Capture the cell that displays the provided text and extract its (x, y) central coordinate. 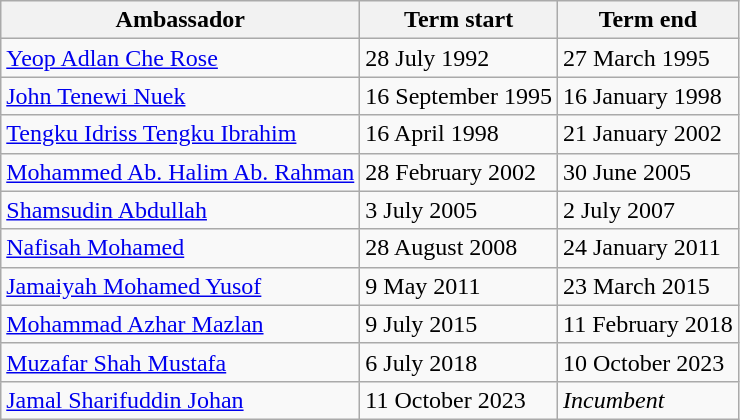
Term end (648, 20)
Tengku Idriss Tengku Ibrahim (180, 134)
9 July 2015 (459, 324)
John Tenewi Nuek (180, 96)
Incumbent (648, 400)
Shamsudin Abdullah (180, 210)
23 March 2015 (648, 286)
6 July 2018 (459, 362)
28 February 2002 (459, 172)
Nafisah Mohamed (180, 248)
30 June 2005 (648, 172)
Jamal Sharifuddin Johan (180, 400)
21 January 2002 (648, 134)
Muzafar Shah Mustafa (180, 362)
10 October 2023 (648, 362)
3 July 2005 (459, 210)
27 March 1995 (648, 58)
16 April 1998 (459, 134)
16 January 1998 (648, 96)
11 February 2018 (648, 324)
Ambassador (180, 20)
Jamaiyah Mohamed Yusof (180, 286)
11 October 2023 (459, 400)
2 July 2007 (648, 210)
24 January 2011 (648, 248)
Mohammed Ab. Halim Ab. Rahman (180, 172)
Mohammad Azhar Mazlan (180, 324)
16 September 1995 (459, 96)
28 August 2008 (459, 248)
9 May 2011 (459, 286)
Yeop Adlan Che Rose (180, 58)
Term start (459, 20)
28 July 1992 (459, 58)
